Output the (x, y) coordinate of the center of the cell containing the given text.  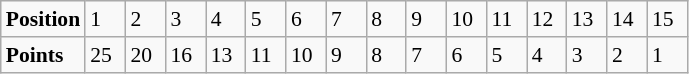
Position (43, 19)
16 (185, 55)
15 (667, 19)
14 (627, 19)
20 (145, 55)
25 (105, 55)
Points (43, 55)
12 (547, 19)
